For the text-containing cell, return its midpoint in [X, Y] coordinate format. 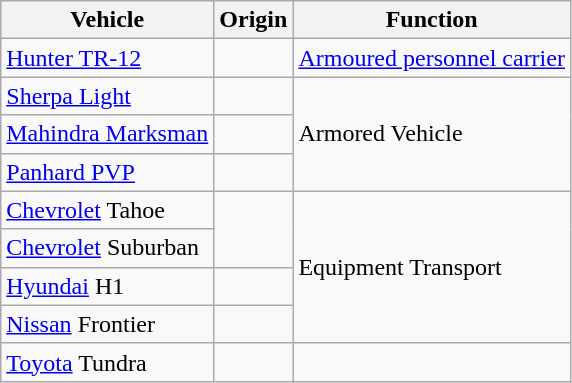
Nissan Frontier [108, 324]
Equipment Transport [432, 267]
Chevrolet Tahoe [108, 210]
Toyota Tundra [108, 362]
Hunter TR-12 [108, 58]
Origin [254, 20]
Chevrolet Suburban [108, 248]
Function [432, 20]
Hyundai H1 [108, 286]
Mahindra Marksman [108, 134]
Armoured personnel carrier [432, 58]
Sherpa Light [108, 96]
Panhard PVP [108, 172]
Armored Vehicle [432, 134]
Vehicle [108, 20]
